Provide the [X, Y] coordinate of the cell's center where the given text is located.  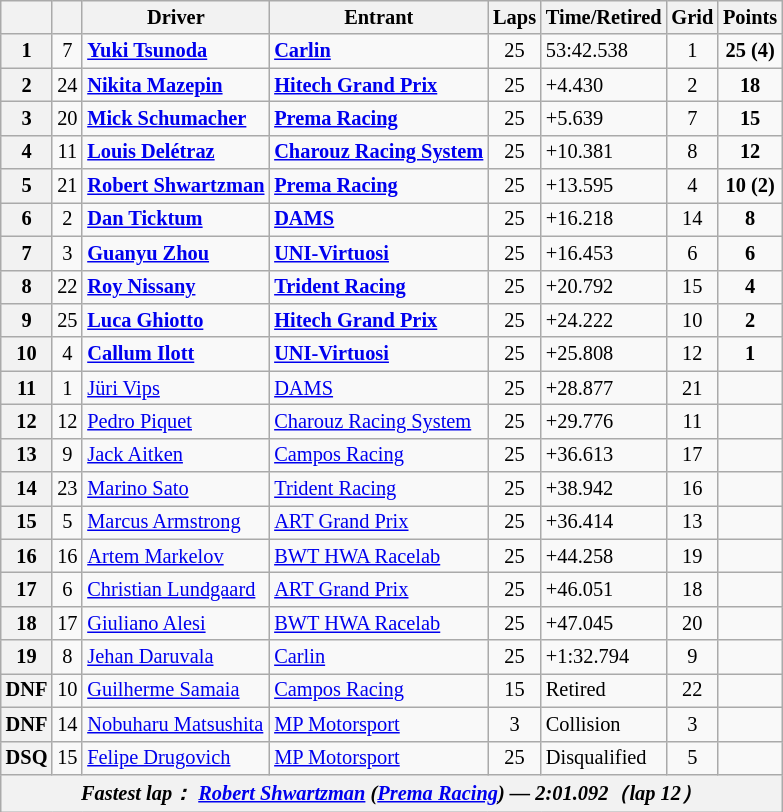
+47.045 [604, 623]
Yuki Tsunoda [176, 51]
+24.222 [604, 320]
+38.942 [604, 489]
DSQ [27, 758]
Artem Markelov [176, 556]
+36.613 [604, 455]
+44.258 [604, 556]
Nikita Mazepin [176, 85]
+10.381 [604, 152]
+13.595 [604, 186]
Entrant [378, 17]
Robert Shwartzman [176, 186]
Grid [692, 17]
Points [750, 17]
24 [67, 85]
Louis Delétraz [176, 152]
Jack Aitken [176, 455]
Giuliano Alesi [176, 623]
+28.877 [604, 388]
+20.792 [604, 287]
25 (4) [750, 51]
Retired [604, 690]
+5.639 [604, 118]
Guilherme Samaia [176, 690]
+1:32.794 [604, 657]
+46.051 [604, 589]
Callum Ilott [176, 354]
Marino Sato [176, 489]
Jehan Daruvala [176, 657]
Nobuharu Matsushita [176, 724]
23 [67, 489]
Disqualified [604, 758]
Collision [604, 724]
10 (2) [750, 186]
+25.808 [604, 354]
Luca Ghiotto [176, 320]
Time/Retired [604, 17]
Roy Nissany [176, 287]
Mick Schumacher [176, 118]
Jüri Vips [176, 388]
Driver [176, 17]
Marcus Armstrong [176, 522]
53:42.538 [604, 51]
+29.776 [604, 421]
Laps [514, 17]
+36.414 [604, 522]
Fastest lap： Robert Shwartzman (Prema Racing) — 2:01.092（lap 12） [392, 792]
Guanyu Zhou [176, 253]
Dan Ticktum [176, 219]
Christian Lundgaard [176, 589]
Felipe Drugovich [176, 758]
+4.430 [604, 85]
+16.453 [604, 253]
+16.218 [604, 219]
Pedro Piquet [176, 421]
